Pinpoint the cell where the given text exists, returning its [x, y] midpoint coordinate. 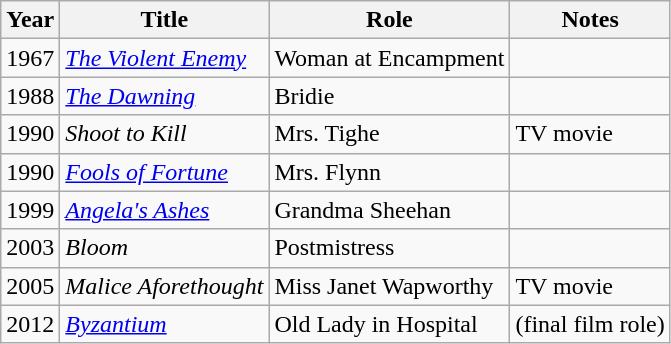
2012 [30, 324]
Old Lady in Hospital [390, 324]
2003 [30, 248]
1967 [30, 58]
(final film role) [590, 324]
Miss Janet Wapworthy [390, 286]
Byzantium [164, 324]
Mrs. Flynn [390, 172]
Malice Aforethought [164, 286]
Bloom [164, 248]
Title [164, 20]
Bridie [390, 96]
1999 [30, 210]
Notes [590, 20]
The Violent Enemy [164, 58]
Angela's Ashes [164, 210]
Mrs. Tighe [390, 134]
Role [390, 20]
Fools of Fortune [164, 172]
1988 [30, 96]
Postmistress [390, 248]
The Dawning [164, 96]
Grandma Sheehan [390, 210]
Shoot to Kill [164, 134]
2005 [30, 286]
Year [30, 20]
Woman at Encampment [390, 58]
